Detect which cell encompasses the target text, then output its (x, y) center coordinate. 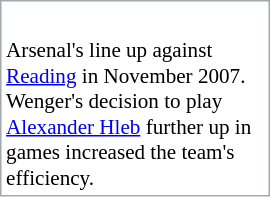
Arsenal's line up against Reading in November 2007. Wenger's decision to play Alexander Hleb further up in games increased the team's efficiency. (136, 114)
